Identify which cell holds the provided text, then report its (X, Y) central coordinate. 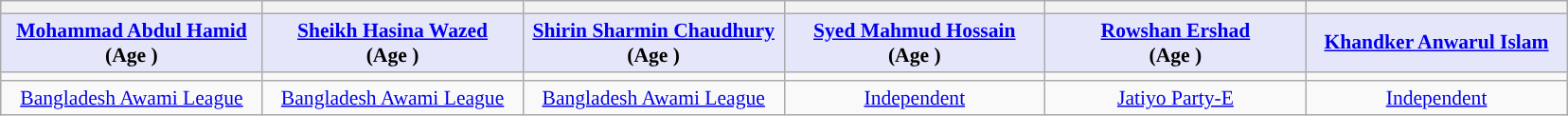
Jatiyo Party-E (1176, 99)
Rowshan Ershad(Age ) (1176, 42)
Khandker Anwarul Islam (1436, 42)
Sheikh Hasina Wazed(Age ) (393, 42)
Syed Mahmud Hossain(Age ) (915, 42)
Shirin Sharmin Chaudhury(Age ) (653, 42)
Mohammad Abdul Hamid(Age ) (132, 42)
